Extract the (x, y) coordinate from the center of the cell holding the provided text.  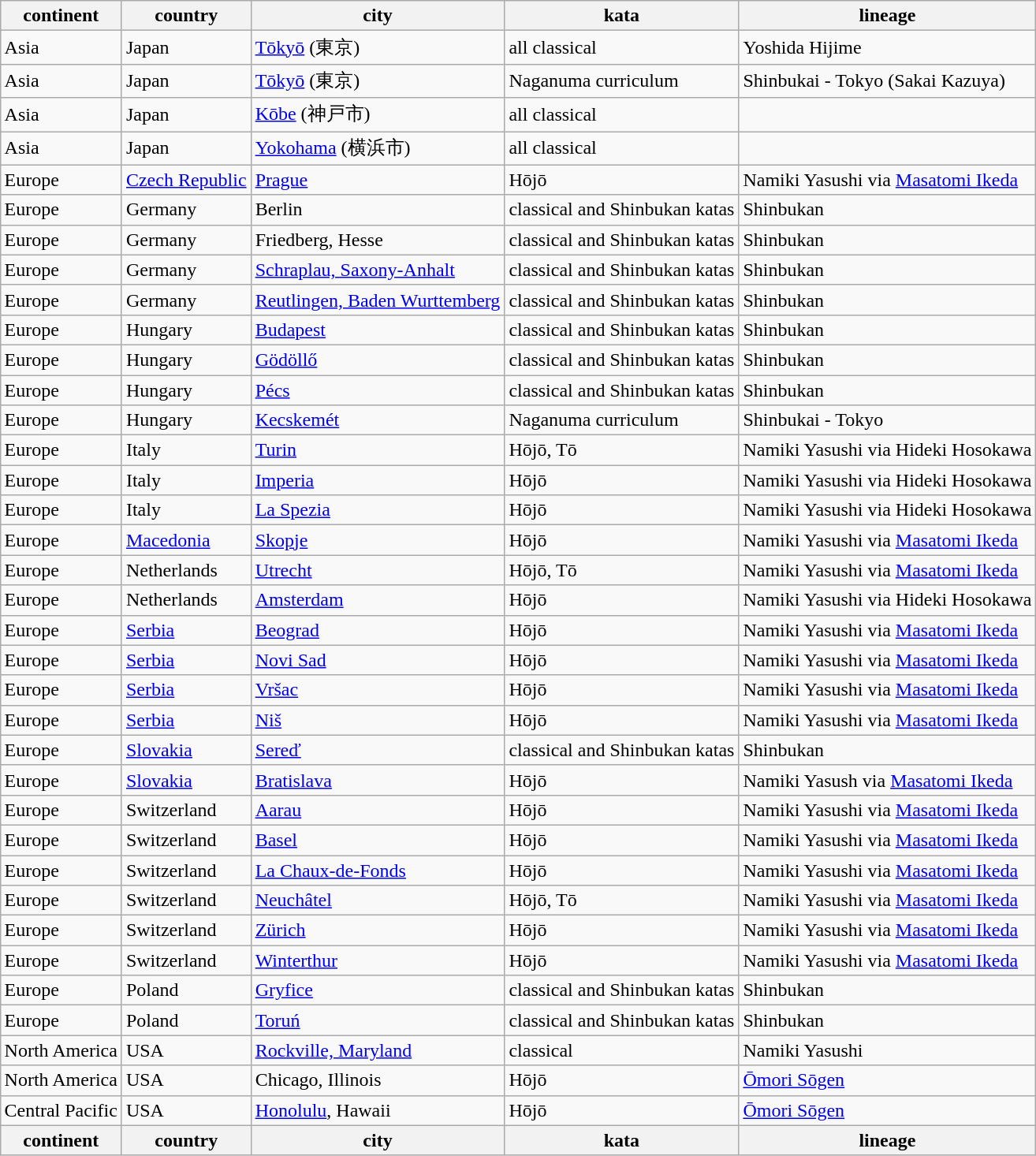
Reutlingen, Baden Wurttemberg (378, 300)
Shinbukai - Tokyo (888, 420)
Yoshida Hijime (888, 47)
Macedonia (186, 540)
Zürich (378, 930)
Berlin (378, 210)
Vršac (378, 690)
classical (621, 1050)
Amsterdam (378, 600)
Aarau (378, 810)
Kōbe (神戸市) (378, 115)
Honolulu, Hawaii (378, 1110)
Prague (378, 180)
Neuchâtel (378, 901)
Chicago, Illinois (378, 1080)
Rockville, Maryland (378, 1050)
Skopje (378, 540)
Shinbukai - Tokyo (Sakai Kazuya) (888, 80)
Schraplau, Saxony-Anhalt (378, 270)
Niš (378, 720)
Kecskemét (378, 420)
Budapest (378, 330)
Turin (378, 450)
Friedberg, Hesse (378, 240)
Namiki Yasush via Masatomi Ikeda (888, 780)
Gryfice (378, 990)
Beograd (378, 630)
Winterthur (378, 960)
Basel (378, 840)
Czech Republic (186, 180)
Bratislava (378, 780)
Imperia (378, 480)
La Spezia (378, 510)
Yokohama (横浜市) (378, 148)
Namiki Yasushi (888, 1050)
Pécs (378, 390)
Toruń (378, 1020)
La Chaux-de-Fonds (378, 870)
Novi Sad (378, 660)
Central Pacific (61, 1110)
Utrecht (378, 570)
Gödöllő (378, 360)
Sereď (378, 750)
